Capture the cell that displays the provided text and extract its [X, Y] central coordinate. 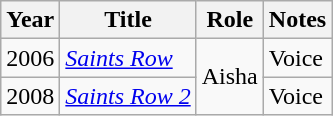
Year [30, 20]
Aisha [230, 77]
2008 [30, 96]
Saints Row [128, 58]
Saints Row 2 [128, 96]
Notes [297, 20]
Role [230, 20]
2006 [30, 58]
Title [128, 20]
